Return [X, Y] of the center of cell containing provided text 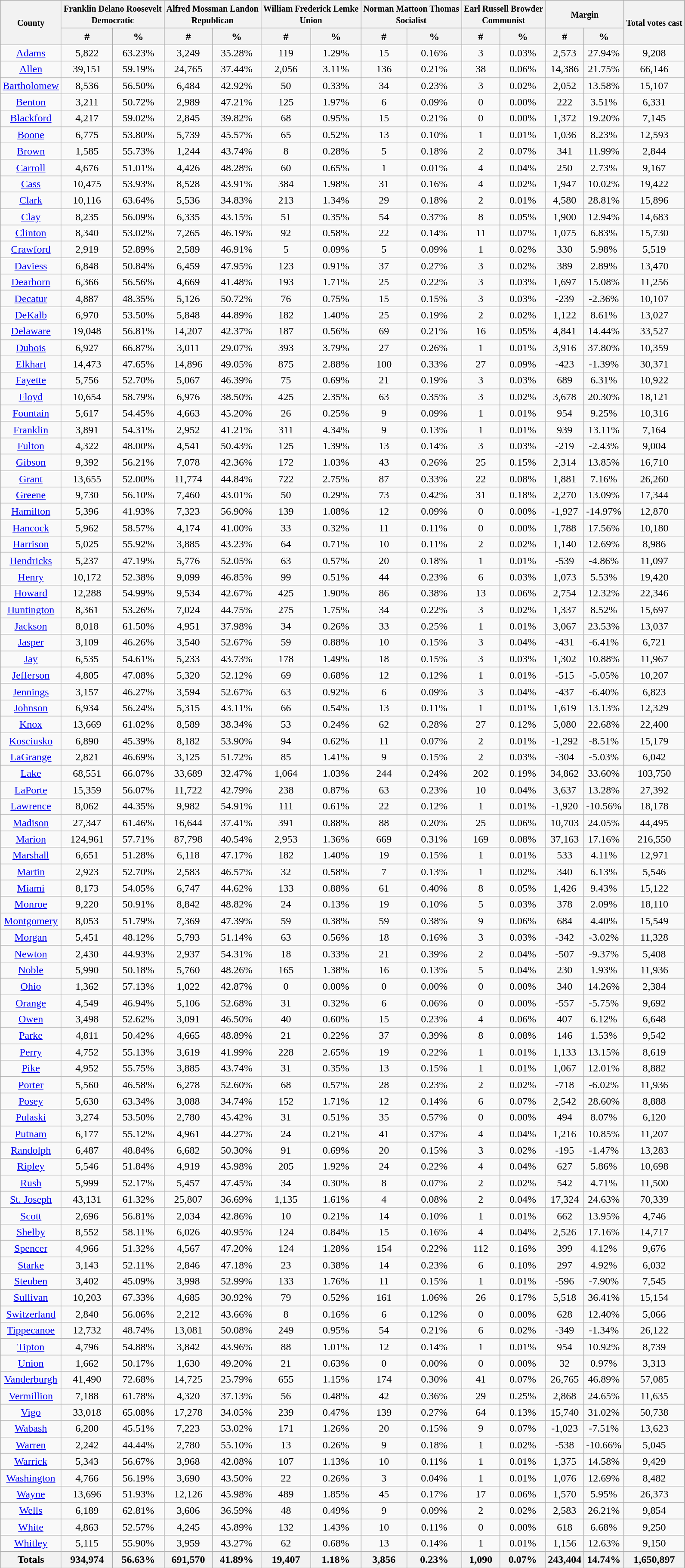
6,459 [188, 266]
Howard [31, 593]
4,322 [87, 446]
4,669 [188, 282]
30.92% [237, 1298]
42.08% [237, 1461]
6,331 [654, 102]
Jasper [31, 642]
1.75% [336, 610]
51.84% [139, 1167]
14,717 [654, 1232]
8.52% [604, 610]
33,689 [188, 774]
66.07% [139, 774]
48.84% [139, 1150]
-14.97% [604, 512]
18,110 [654, 904]
5,848 [188, 315]
40.95% [237, 1232]
3,249 [188, 53]
-7.90% [604, 1281]
1,697 [565, 282]
3,968 [188, 1461]
26.21% [604, 1510]
Decatur [31, 299]
5,560 [87, 1085]
627 [565, 1167]
7,223 [188, 1429]
44,495 [654, 823]
8,882 [654, 1068]
Pike [31, 1068]
26,373 [654, 1494]
228 [286, 1052]
5,756 [87, 380]
-1,292 [565, 741]
34.05% [237, 1412]
0.47% [336, 1412]
42.87% [237, 986]
4,663 [188, 413]
-1.34% [604, 1330]
51.28% [139, 855]
52.12% [237, 675]
9,004 [654, 446]
Crawford [31, 250]
35 [384, 1117]
12.94% [604, 216]
4,746 [654, 1216]
50.42% [139, 1036]
Owen [31, 1019]
3,067 [565, 626]
6,189 [87, 1510]
4,863 [87, 1527]
13.15% [604, 1052]
10,116 [87, 200]
61.02% [139, 724]
63.64% [139, 200]
Franklin [31, 429]
43.66% [237, 1314]
6,120 [654, 1117]
205 [286, 1167]
Adams [31, 53]
4.12% [604, 1248]
9,392 [87, 462]
Greene [31, 495]
-557 [565, 1003]
5,320 [188, 675]
146 [565, 1036]
3,891 [87, 429]
Sullivan [31, 1298]
94 [286, 741]
13,669 [87, 724]
389 [565, 266]
8.23% [604, 135]
0.31% [435, 839]
628 [565, 1314]
12.63% [604, 1543]
Hamilton [31, 512]
8,235 [87, 216]
15,730 [654, 233]
24.63% [604, 1199]
4,217 [87, 118]
0.65% [336, 167]
17,324 [565, 1199]
48.89% [237, 1036]
Orange [31, 1003]
13,470 [654, 266]
9,220 [87, 904]
48.35% [139, 299]
Spencer [31, 1248]
187 [286, 331]
5,233 [188, 659]
4,541 [188, 446]
1.85% [336, 1494]
36.69% [237, 1199]
5,822 [87, 53]
62.81% [139, 1510]
Shelby [31, 1232]
6,278 [188, 1085]
44.93% [139, 954]
26,765 [565, 1380]
52.68% [237, 1003]
48.12% [139, 937]
Parke [31, 1036]
0.92% [336, 691]
6.31% [604, 380]
43.50% [237, 1478]
-5.75% [604, 1003]
Madison [31, 823]
Franklin Delano RooseveltDemocratic [113, 15]
Whitley [31, 1543]
-1.39% [604, 364]
46.94% [139, 1003]
59.02% [139, 118]
-5.03% [604, 757]
6,177 [87, 1134]
3,619 [188, 1052]
1.93% [604, 970]
-538 [565, 1445]
2.88% [336, 364]
15,740 [565, 1412]
9.43% [604, 888]
391 [286, 823]
2.75% [336, 479]
-10.56% [604, 806]
2.09% [604, 904]
5,519 [654, 250]
169 [481, 839]
-5.05% [604, 675]
107 [286, 1461]
32.47% [237, 774]
5,739 [188, 135]
9,250 [654, 1527]
0.71% [336, 544]
45.57% [237, 135]
-342 [565, 937]
1,375 [565, 1461]
4.71% [604, 1183]
58.79% [139, 397]
54.99% [139, 593]
Posey [31, 1101]
5,315 [188, 708]
55.10% [237, 1445]
50.08% [237, 1330]
34.74% [237, 1101]
6,747 [188, 888]
9,208 [654, 53]
1,630 [188, 1363]
684 [565, 921]
100 [384, 364]
92 [286, 233]
39,151 [87, 69]
75 [286, 380]
15,697 [654, 610]
20.30% [604, 397]
2,573 [565, 53]
41.89% [237, 1560]
5,067 [188, 380]
3,211 [87, 102]
William Frederick LemkeUnion [311, 15]
43.96% [237, 1347]
Vanderburgh [31, 1380]
7,188 [87, 1396]
52.57% [139, 1527]
52.00% [139, 479]
5,617 [87, 413]
1,073 [565, 577]
40.54% [237, 839]
28 [384, 1085]
662 [565, 1216]
1,216 [565, 1134]
White [31, 1527]
10,180 [654, 528]
0.29% [336, 495]
47.17% [237, 855]
3,594 [188, 691]
4.40% [604, 921]
202 [481, 774]
2.73% [604, 167]
Earl Russell BrowderCommunist [503, 15]
2,923 [87, 872]
23.53% [604, 626]
1,570 [565, 1494]
43.01% [237, 495]
407 [565, 1019]
3,498 [87, 1019]
-2.43% [604, 446]
Switzerland [31, 1314]
722 [286, 479]
1,362 [87, 986]
Dubois [31, 348]
-431 [565, 642]
10,698 [654, 1167]
8,842 [188, 904]
2,270 [565, 495]
111 [286, 806]
250 [565, 167]
-9.37% [604, 954]
6,648 [654, 1019]
46.26% [139, 642]
10.85% [604, 1134]
28.81% [604, 200]
58.57% [139, 528]
8,361 [87, 610]
9,167 [654, 167]
5,760 [188, 970]
47.45% [237, 1183]
1,135 [286, 1199]
5,457 [188, 1183]
Scott [31, 1216]
19.20% [604, 118]
14,207 [188, 331]
4,665 [188, 1036]
4,752 [87, 1052]
50.18% [139, 970]
Elkhart [31, 364]
Floyd [31, 397]
4,580 [565, 200]
57.71% [139, 839]
297 [565, 1265]
12,593 [654, 135]
1,076 [565, 1478]
52.11% [139, 1265]
2,868 [565, 1396]
46.85% [237, 577]
7,164 [654, 429]
5,776 [188, 561]
42.36% [237, 462]
19,407 [286, 1560]
669 [384, 839]
1,947 [565, 184]
13.85% [604, 462]
2,526 [565, 1232]
4,841 [565, 331]
0.61% [336, 806]
-596 [565, 1281]
3.79% [336, 348]
Jennings [31, 691]
21.75% [604, 69]
45 [384, 1494]
Marshall [31, 855]
239 [286, 1412]
Benton [31, 102]
Delaware [31, 331]
12,288 [87, 593]
2,845 [188, 118]
43.91% [237, 184]
50.17% [139, 1363]
27,347 [87, 823]
43.23% [237, 544]
8,340 [87, 233]
16,710 [654, 462]
5,115 [87, 1543]
8.07% [604, 1117]
48.26% [237, 970]
14.74% [604, 1560]
123 [286, 266]
1.61% [336, 1199]
2,542 [565, 1101]
243,404 [565, 1560]
4,549 [87, 1003]
Clay [31, 216]
14.44% [604, 331]
393 [286, 348]
5,066 [654, 1314]
Blackford [31, 118]
46.50% [237, 1019]
12.40% [604, 1314]
-423 [565, 364]
11,722 [188, 790]
3,856 [384, 1560]
15,549 [654, 921]
13.13% [604, 708]
63.23% [139, 53]
-219 [565, 446]
5,451 [87, 937]
6.13% [604, 872]
5,045 [654, 1445]
Allen [31, 69]
-507 [565, 954]
7,323 [188, 512]
5,990 [87, 970]
46.89% [604, 1380]
1,426 [565, 888]
10,922 [654, 380]
1.92% [336, 1167]
4,426 [188, 167]
18,178 [654, 806]
51 [286, 216]
Martin [31, 872]
6,775 [87, 135]
0.40% [435, 888]
Daviess [31, 266]
7,265 [188, 233]
2,589 [188, 250]
50.84% [139, 266]
45.51% [139, 1429]
2,821 [87, 757]
275 [286, 610]
41.93% [139, 512]
36.41% [604, 1298]
8,888 [654, 1101]
1,075 [565, 233]
1.38% [336, 970]
Brown [31, 151]
48.00% [139, 446]
3,274 [87, 1117]
4,567 [188, 1248]
Marion [31, 839]
72.68% [139, 1380]
56.09% [139, 216]
55.75% [139, 1068]
8,482 [654, 1478]
15,122 [654, 888]
9,150 [654, 1543]
3,998 [188, 1281]
9,692 [654, 1003]
11,256 [654, 282]
12.01% [604, 1068]
1,156 [565, 1543]
-437 [565, 691]
15,896 [654, 200]
-4.86% [604, 561]
1,133 [565, 1052]
41.00% [237, 528]
136 [384, 69]
3,125 [188, 757]
37.13% [237, 1396]
0.54% [336, 708]
Miami [31, 888]
37.41% [237, 823]
Newton [31, 954]
11,097 [654, 561]
230 [565, 970]
1,619 [565, 708]
7,145 [654, 118]
1,788 [565, 528]
132 [286, 1527]
13,655 [87, 479]
66.87% [139, 348]
1.01% [336, 1347]
85 [286, 757]
30,371 [654, 364]
43,131 [87, 1199]
33,527 [654, 331]
8,018 [87, 626]
41.48% [237, 282]
12,329 [654, 708]
Totals [31, 1560]
10,172 [87, 577]
2,242 [87, 1445]
341 [565, 151]
2,952 [188, 429]
10,703 [565, 823]
23 [286, 1265]
6,682 [188, 1150]
8,536 [87, 86]
3,313 [654, 1363]
Hendricks [31, 561]
689 [565, 380]
-3.02% [604, 937]
51.01% [139, 167]
2.65% [336, 1052]
1.26% [336, 1429]
3,540 [188, 642]
1.18% [336, 1560]
Johnson [31, 708]
54.88% [139, 1347]
17.56% [604, 528]
1,372 [565, 118]
Morgan [31, 937]
5,536 [188, 200]
53.80% [139, 135]
12,870 [654, 512]
618 [565, 1527]
9,676 [654, 1248]
9,982 [188, 806]
Tipton [31, 1347]
17,278 [188, 1412]
1.28% [336, 1248]
4,961 [188, 1134]
14.26% [604, 986]
13.58% [604, 86]
2.89% [604, 266]
171 [286, 1429]
5,408 [654, 954]
50.91% [139, 904]
3,959 [188, 1543]
5,962 [87, 528]
58.11% [139, 1232]
6,890 [87, 741]
17 [481, 1494]
10,316 [654, 413]
48.82% [237, 904]
2,937 [188, 954]
17,344 [654, 495]
8,589 [188, 724]
875 [286, 364]
48.74% [139, 1330]
6,651 [87, 855]
26,260 [654, 479]
-1,920 [565, 806]
-718 [565, 1085]
2,212 [188, 1314]
Pulaski [31, 1117]
Ripley [31, 1167]
9,730 [87, 495]
53.90% [237, 741]
1.08% [336, 512]
45.42% [237, 1117]
1.39% [336, 446]
1.29% [336, 53]
3,088 [188, 1101]
27,392 [654, 790]
6,200 [87, 1429]
65 [286, 135]
1.41% [336, 757]
11,500 [654, 1183]
4,245 [188, 1527]
55.13% [139, 1052]
Steuben [31, 1281]
13,027 [654, 315]
9,854 [654, 1510]
51.14% [237, 937]
5,396 [87, 512]
7,545 [654, 1281]
14,683 [654, 216]
Montgomery [31, 921]
87,798 [188, 839]
43.73% [237, 659]
41,490 [87, 1380]
8.61% [604, 315]
3,637 [565, 790]
5.98% [604, 250]
66 [286, 708]
3,157 [87, 691]
2.35% [336, 397]
44.35% [139, 806]
51.79% [139, 921]
2,989 [188, 102]
57.13% [139, 986]
-1,927 [565, 512]
56 [286, 1396]
12.32% [604, 593]
67.33% [139, 1298]
2,384 [654, 986]
6,118 [188, 855]
8,986 [654, 544]
36.59% [237, 1510]
56.21% [139, 462]
Union [31, 1363]
56.06% [139, 1314]
47.65% [139, 364]
43.11% [237, 708]
161 [384, 1298]
15,154 [654, 1298]
399 [565, 1248]
13.11% [604, 429]
DeKalb [31, 315]
7,369 [188, 921]
19,422 [654, 184]
1.76% [336, 1281]
22,400 [654, 724]
10,654 [87, 397]
6,927 [87, 348]
193 [286, 282]
Lawrence [31, 806]
0.36% [435, 1396]
0.97% [604, 1363]
-10.66% [604, 1445]
Fountain [31, 413]
691,570 [188, 1560]
31.02% [604, 1412]
2,314 [565, 462]
4,796 [87, 1347]
55.90% [139, 1543]
99 [286, 577]
76 [286, 299]
533 [565, 855]
38.50% [237, 397]
10,107 [654, 299]
Boone [31, 135]
15,359 [87, 790]
4,811 [87, 1036]
16,644 [188, 823]
0.75% [336, 299]
38 [481, 69]
13,283 [654, 1150]
County [31, 22]
5,025 [87, 544]
1,022 [188, 986]
St. Joseph [31, 1199]
1.53% [604, 1036]
10.02% [604, 184]
11,328 [654, 937]
Washington [31, 1478]
1,244 [188, 151]
0.60% [336, 1019]
1.06% [435, 1298]
60 [286, 167]
Fulton [31, 446]
37.98% [237, 626]
378 [565, 904]
42.79% [237, 790]
489 [286, 1494]
50.43% [237, 446]
14,725 [188, 1380]
4,766 [87, 1478]
61.78% [139, 1396]
-304 [565, 757]
52.99% [237, 1281]
7,460 [188, 495]
1.34% [336, 200]
45.09% [139, 1281]
6.12% [604, 1019]
Lake [31, 774]
222 [565, 102]
3,606 [188, 1510]
11,967 [654, 659]
10.88% [604, 659]
51.93% [139, 1494]
2,754 [565, 593]
19,420 [654, 577]
6,535 [87, 659]
1,337 [565, 610]
-2.36% [604, 299]
1.15% [336, 1380]
39.82% [237, 118]
542 [565, 1183]
46.19% [237, 233]
7,078 [188, 462]
0.87% [336, 790]
41.21% [237, 429]
56.10% [139, 495]
56.50% [139, 86]
37.44% [237, 69]
5,080 [565, 724]
2,840 [87, 1314]
Margin [585, 15]
41.99% [237, 1052]
44.75% [237, 610]
47.20% [237, 1248]
47.21% [237, 102]
2,034 [188, 1216]
48 [286, 1510]
6,823 [654, 691]
330 [565, 250]
Fayette [31, 380]
61 [384, 888]
-239 [565, 299]
238 [286, 790]
91 [286, 1150]
2,846 [188, 1265]
29.07% [237, 348]
46.27% [139, 691]
216,550 [654, 839]
44.84% [237, 479]
53 [286, 724]
5,343 [87, 1461]
Wayne [31, 1494]
86 [384, 593]
655 [286, 1380]
0.84% [336, 1232]
3,109 [87, 642]
37,163 [565, 839]
46.69% [139, 757]
13.28% [604, 790]
42 [384, 1396]
34.83% [237, 200]
11,635 [654, 1396]
4.11% [604, 855]
54.05% [139, 888]
44.62% [237, 888]
12,971 [654, 855]
-515 [565, 675]
4,174 [188, 528]
6.68% [604, 1527]
2,919 [87, 250]
6.83% [604, 233]
55.73% [139, 151]
57,085 [654, 1380]
5.95% [604, 1494]
1.98% [336, 184]
14,896 [188, 364]
53.93% [139, 184]
42.67% [237, 593]
249 [286, 1330]
43.27% [237, 1543]
8,739 [654, 1347]
6,366 [87, 282]
1.43% [336, 1527]
384 [286, 184]
6,721 [654, 642]
119 [286, 53]
6,042 [654, 757]
14.58% [604, 1461]
45.39% [139, 741]
-6.41% [604, 642]
56.19% [139, 1478]
244 [384, 774]
65.08% [139, 1412]
38.34% [237, 724]
-195 [565, 1150]
11,207 [654, 1134]
13,081 [188, 1330]
42.92% [237, 86]
56.63% [139, 1560]
50,738 [654, 1412]
28.60% [604, 1101]
42.86% [237, 1216]
Monroe [31, 904]
54.91% [237, 806]
Jackson [31, 626]
8,182 [188, 741]
Wells [31, 1510]
3,916 [565, 348]
7,024 [188, 610]
Warren [31, 1445]
11.99% [604, 151]
Gibson [31, 462]
5,793 [188, 937]
6,487 [87, 1150]
9,542 [654, 1036]
10,207 [654, 675]
1,140 [565, 544]
24,765 [188, 69]
52.05% [237, 561]
35.28% [237, 53]
56.67% [139, 1461]
13,623 [654, 1429]
1,881 [565, 479]
939 [565, 429]
44.44% [139, 1445]
Porter [31, 1085]
Warrick [31, 1461]
55.12% [139, 1134]
Putnam [31, 1134]
174 [384, 1380]
18,121 [654, 397]
26,122 [654, 1330]
49.05% [237, 364]
1.36% [336, 839]
61.46% [139, 823]
934,974 [87, 1560]
Wabash [31, 1429]
Randolph [31, 1150]
1,036 [565, 135]
6,976 [188, 397]
Ohio [31, 986]
1.97% [336, 102]
0.63% [336, 1363]
5,630 [87, 1101]
19,048 [87, 331]
178 [286, 659]
6,032 [654, 1265]
0.62% [336, 741]
Clinton [31, 233]
46.39% [237, 380]
40 [286, 1019]
63.34% [139, 1101]
68,551 [87, 774]
Knox [31, 724]
25.79% [237, 1380]
Dearborn [31, 282]
37.80% [604, 348]
6,934 [87, 708]
LaPorte [31, 790]
6,026 [188, 1232]
9,534 [188, 593]
3,842 [188, 1347]
154 [384, 1248]
42.37% [237, 331]
8,053 [87, 921]
52.17% [139, 1183]
15,179 [654, 741]
43.15% [237, 216]
13.95% [604, 1216]
3,143 [87, 1265]
-6.40% [604, 691]
49.20% [237, 1363]
56.24% [139, 708]
10,475 [87, 184]
1,064 [286, 774]
Jay [31, 659]
103,750 [654, 774]
47.08% [139, 675]
47.39% [237, 921]
1.13% [336, 1461]
1,302 [565, 659]
Noble [31, 970]
47.95% [237, 266]
2,696 [87, 1216]
8,528 [188, 184]
4,676 [87, 167]
66,146 [654, 69]
13,696 [87, 1494]
Henry [31, 577]
Bartholomew [31, 86]
2,052 [565, 86]
46.58% [139, 1085]
-539 [565, 561]
-1.47% [604, 1150]
4,952 [87, 1068]
5,106 [188, 1003]
44.89% [237, 315]
4,887 [87, 299]
51.32% [139, 1248]
47.18% [237, 1265]
4,919 [188, 1167]
24.65% [604, 1396]
4.34% [336, 429]
3,011 [188, 348]
45.89% [237, 1527]
1,122 [565, 315]
2,056 [286, 69]
112 [481, 1248]
14,473 [87, 364]
14,386 [565, 69]
53.26% [139, 610]
Grant [31, 479]
55.92% [139, 544]
Vermillion [31, 1396]
2,953 [286, 839]
6,848 [87, 266]
48.28% [237, 167]
6,335 [188, 216]
5.53% [604, 577]
6,484 [188, 86]
Vigo [31, 1412]
Tippecanoe [31, 1330]
8,552 [87, 1232]
0.91% [336, 266]
15,107 [654, 86]
7.16% [604, 479]
52.38% [139, 577]
8,062 [87, 806]
4,951 [188, 626]
51.72% [237, 757]
52.62% [139, 1019]
5.86% [604, 1167]
10,359 [654, 348]
13.09% [604, 495]
5,126 [188, 299]
Clark [31, 200]
Total votes cast [654, 22]
5,237 [87, 561]
213 [286, 200]
Harrison [31, 544]
3.11% [336, 69]
4,966 [87, 1248]
172 [286, 462]
56.90% [237, 512]
73 [384, 495]
52.60% [237, 1085]
9,099 [188, 577]
46.57% [237, 872]
12,126 [188, 1494]
0.20% [435, 823]
Kosciusko [31, 741]
311 [286, 429]
70,339 [654, 1199]
3.51% [604, 102]
-6.02% [604, 1085]
6,970 [87, 315]
54.45% [139, 413]
0.49% [336, 1510]
15.08% [604, 282]
Starke [31, 1265]
9,429 [654, 1461]
1,900 [565, 216]
5,518 [565, 1298]
27.94% [604, 53]
494 [565, 1117]
12,732 [87, 1330]
46.91% [237, 250]
8,173 [87, 888]
Jefferson [31, 675]
4.92% [604, 1265]
7 [384, 872]
1,585 [87, 151]
33.60% [604, 774]
3,402 [87, 1281]
1,090 [481, 1560]
3,678 [565, 397]
56.56% [139, 282]
Norman Mattoon ThomasSocialist [411, 15]
79 [286, 1298]
44 [384, 577]
33,018 [87, 1412]
24.05% [604, 823]
52.89% [139, 250]
11,774 [188, 479]
4,805 [87, 675]
61.32% [139, 1199]
2,430 [87, 954]
1,650,897 [654, 1560]
4,685 [188, 1298]
0.48% [336, 1396]
-1,023 [565, 1429]
34,862 [565, 774]
0.42% [435, 495]
25,807 [188, 1199]
1.49% [336, 659]
Perry [31, 1052]
9.25% [604, 413]
Carroll [31, 167]
152 [286, 1101]
22.68% [604, 724]
2,844 [654, 151]
47.19% [139, 561]
124,961 [87, 839]
87 [384, 479]
4,320 [188, 1396]
50.30% [237, 1150]
-349 [565, 1330]
59.19% [139, 69]
8,619 [654, 1052]
22,346 [654, 593]
3,690 [188, 1478]
Cass [31, 184]
1,067 [565, 1068]
Huntington [31, 610]
45.20% [237, 413]
Alfred Mossman LandonRepublican [213, 15]
44.27% [237, 1134]
61.50% [139, 626]
Hancock [31, 528]
-8.51% [604, 741]
56.07% [139, 790]
43 [384, 462]
165 [286, 970]
10,203 [87, 1298]
Rush [31, 1183]
13,037 [654, 626]
LaGrange [31, 757]
10.92% [604, 1347]
3,091 [188, 1019]
54.61% [139, 659]
1.90% [336, 593]
-7.51% [604, 1429]
5,999 [87, 1183]
1,662 [87, 1363]
